Extract the [x, y] coordinate from the center of the cell holding the provided text.  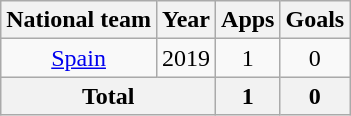
2019 [186, 58]
Apps [248, 20]
Spain [79, 58]
Goals [315, 20]
Year [186, 20]
National team [79, 20]
Total [108, 96]
